From the cell containing the given text, extract its center point as (x, y) coordinate. 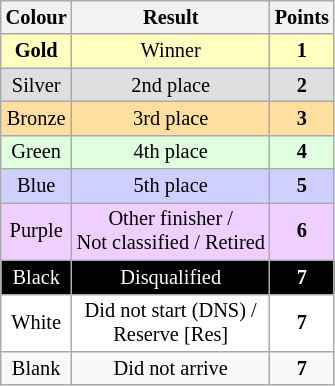
Did not arrive (171, 368)
5th place (171, 186)
Winner (171, 51)
Purple (36, 231)
4 (302, 152)
White (36, 323)
2nd place (171, 85)
3rd place (171, 118)
Did not start (DNS) / Reserve [Res] (171, 323)
Green (36, 152)
1 (302, 51)
Silver (36, 85)
5 (302, 186)
Other finisher /Not classified / Retired (171, 231)
Blank (36, 368)
Gold (36, 51)
Blue (36, 186)
Bronze (36, 118)
3 (302, 118)
Points (302, 17)
Disqualified (171, 277)
Black (36, 277)
Colour (36, 17)
6 (302, 231)
4th place (171, 152)
2 (302, 85)
Result (171, 17)
